Find where the given text appears and provide that cell's center as (X, Y) coordinate. 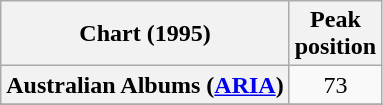
Chart (1995) (145, 34)
Peakposition (335, 34)
73 (335, 85)
Australian Albums (ARIA) (145, 85)
